Extract the [x, y] coordinate from the center of the cell holding the provided text.  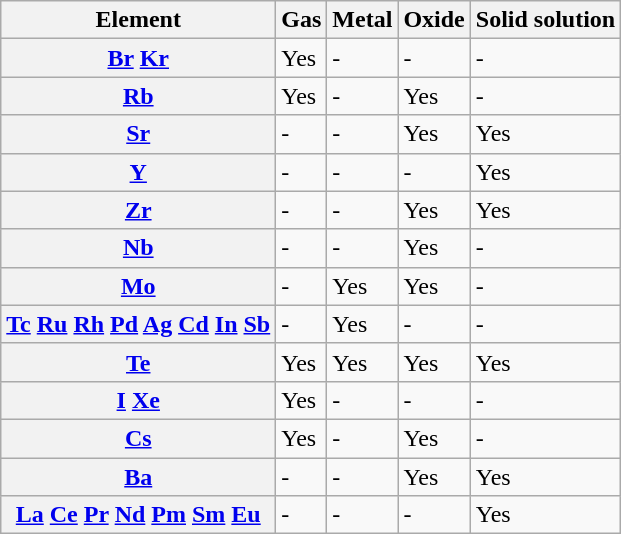
Ba [138, 477]
Oxide [434, 20]
Br Kr [138, 58]
Nb [138, 248]
Zr [138, 210]
I Xe [138, 400]
La Ce Pr Nd Pm Sm Eu [138, 515]
Sr [138, 134]
Te [138, 362]
Y [138, 172]
Tc Ru Rh Pd Ag Cd In Sb [138, 324]
Metal [362, 20]
Rb [138, 96]
Mo [138, 286]
Gas [302, 20]
Solid solution [545, 20]
Element [138, 20]
Cs [138, 438]
